Return the (X, Y) coordinate for the center point of the cell that contains the specified text.  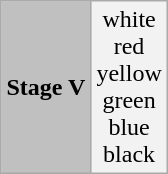
whiteredyellowgreenblueblack (129, 88)
Stage V (46, 88)
